Search for the cell housing the specified text and yield its [x, y] center coordinate. 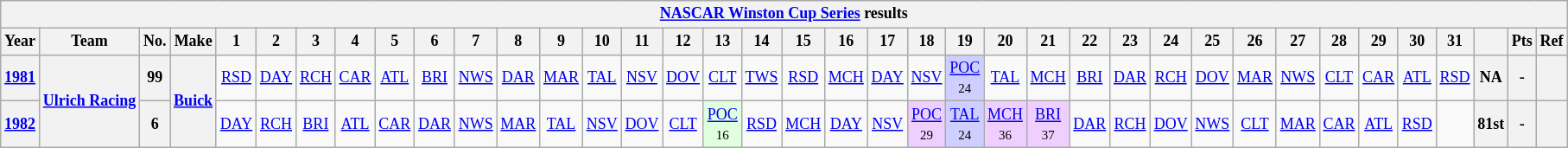
13 [722, 42]
No. [156, 42]
9 [562, 42]
POC24 [965, 78]
99 [156, 78]
24 [1171, 42]
14 [762, 42]
Buick [194, 100]
28 [1339, 42]
2 [276, 42]
23 [1130, 42]
MCH36 [1006, 125]
Team [89, 42]
17 [887, 42]
Make [194, 42]
18 [926, 42]
NASCAR Winston Cup Series results [784, 14]
15 [803, 42]
8 [518, 42]
POC29 [926, 125]
1982 [21, 125]
26 [1255, 42]
NA [1491, 78]
19 [965, 42]
7 [475, 42]
1981 [21, 78]
16 [846, 42]
Ulrich Racing [89, 100]
10 [601, 42]
BRI37 [1048, 125]
4 [355, 42]
12 [683, 42]
21 [1048, 42]
30 [1417, 42]
Year [21, 42]
81st [1491, 125]
5 [395, 42]
11 [642, 42]
TWS [762, 78]
20 [1006, 42]
POC16 [722, 125]
22 [1090, 42]
TAL24 [965, 125]
27 [1298, 42]
Pts [1522, 42]
31 [1455, 42]
25 [1213, 42]
1 [236, 42]
29 [1379, 42]
3 [316, 42]
Ref [1552, 42]
